Extract the (X, Y) coordinate from the center of the cell holding the provided text.  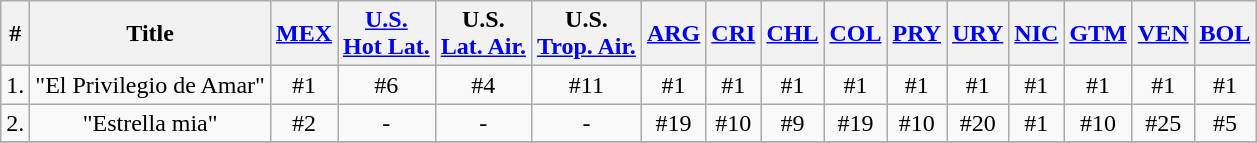
"Estrella mia" (150, 123)
2. (16, 123)
# (16, 34)
Title (150, 34)
#20 (978, 123)
#4 (483, 85)
NIC (1036, 34)
#11 (586, 85)
#25 (1163, 123)
#5 (1225, 123)
#6 (387, 85)
BOL (1225, 34)
"El Privilegio de Amar" (150, 85)
U.S.Hot Lat. (387, 34)
1. (16, 85)
ARG (673, 34)
GTM (1098, 34)
U.S.Trop. Air. (586, 34)
#9 (792, 123)
#2 (304, 123)
U.S.Lat. Air. (483, 34)
URY (978, 34)
VEN (1163, 34)
CRI (734, 34)
PRY (917, 34)
CHL (792, 34)
COL (856, 34)
MEX (304, 34)
